From the cell containing the given text, extract its center point as [X, Y] coordinate. 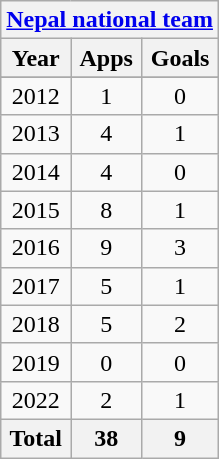
38 [106, 438]
2012 [36, 96]
2018 [36, 324]
Goals [180, 58]
Apps [106, 58]
2016 [36, 248]
Nepal national team [110, 20]
Year [36, 58]
8 [106, 210]
2013 [36, 134]
2014 [36, 172]
3 [180, 248]
2017 [36, 286]
Total [36, 438]
2019 [36, 362]
2015 [36, 210]
2022 [36, 400]
